Search for the cell housing the specified text and yield its [X, Y] center coordinate. 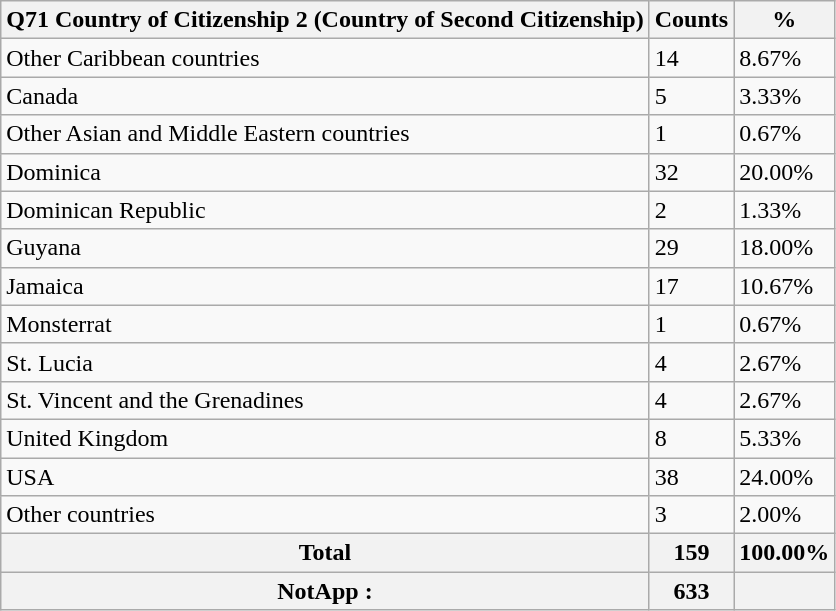
St. Lucia [325, 362]
USA [325, 477]
Jamaica [325, 286]
20.00% [784, 172]
3 [691, 515]
St. Vincent and the Grenadines [325, 400]
Dominican Republic [325, 210]
Counts [691, 20]
8.67% [784, 58]
3.33% [784, 96]
NotApp : [325, 591]
1.33% [784, 210]
Q71 Country of Citizenship 2 (Country of Second Citizenship) [325, 20]
5.33% [784, 438]
29 [691, 248]
Other countries [325, 515]
10.67% [784, 286]
8 [691, 438]
2.00% [784, 515]
38 [691, 477]
Dominica [325, 172]
% [784, 20]
Canada [325, 96]
Total [325, 553]
United Kingdom [325, 438]
2 [691, 210]
5 [691, 96]
100.00% [784, 553]
Other Caribbean countries [325, 58]
Monsterrat [325, 324]
159 [691, 553]
Guyana [325, 248]
633 [691, 591]
32 [691, 172]
17 [691, 286]
14 [691, 58]
24.00% [784, 477]
Other Asian and Middle Eastern countries [325, 134]
18.00% [784, 248]
